Output the (X, Y) coordinate of the center of the cell containing the given text.  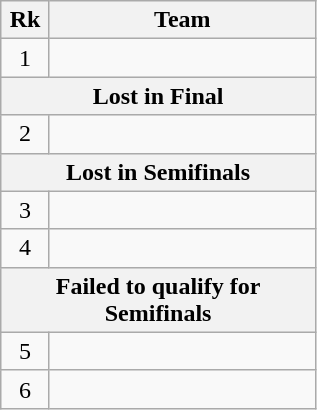
4 (26, 248)
6 (26, 389)
3 (26, 210)
Lost in Final (158, 96)
2 (26, 134)
1 (26, 58)
5 (26, 351)
Lost in Semifinals (158, 172)
Failed to qualify for Semifinals (158, 300)
Team (182, 20)
Rk (26, 20)
